Return [X, Y] of the center of cell containing provided text 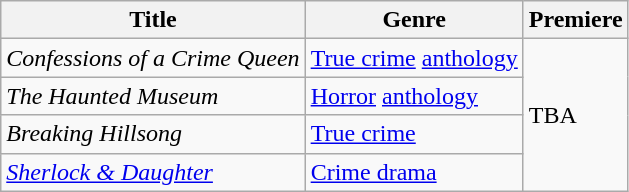
The Haunted Museum [153, 96]
True crime [414, 134]
Sherlock & Daughter [153, 172]
Title [153, 20]
Breaking Hillsong [153, 134]
Genre [414, 20]
Premiere [576, 20]
Crime drama [414, 172]
Confessions of a Crime Queen [153, 58]
TBA [576, 115]
Horror anthology [414, 96]
True crime anthology [414, 58]
